Locate the cell with the specified text and output its [x, y] center coordinate. 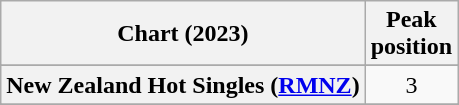
New Zealand Hot Singles (RMNZ) [183, 85]
Peakposition [411, 34]
3 [411, 85]
Chart (2023) [183, 34]
